From the cell containing the given text, extract its center point as (X, Y) coordinate. 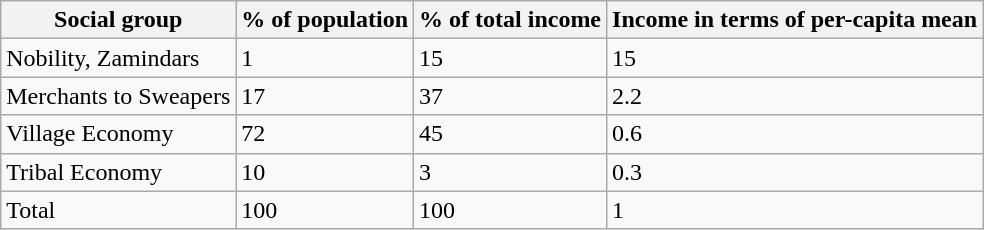
0.3 (795, 172)
Total (118, 210)
17 (325, 96)
% of population (325, 20)
Merchants to Sweapers (118, 96)
45 (510, 134)
3 (510, 172)
Village Economy (118, 134)
Income in terms of per-capita mean (795, 20)
72 (325, 134)
Social group (118, 20)
2.2 (795, 96)
Nobility, Zamindars (118, 58)
% of total income (510, 20)
37 (510, 96)
0.6 (795, 134)
Tribal Economy (118, 172)
10 (325, 172)
